Identify which cell holds the provided text, then report its (x, y) central coordinate. 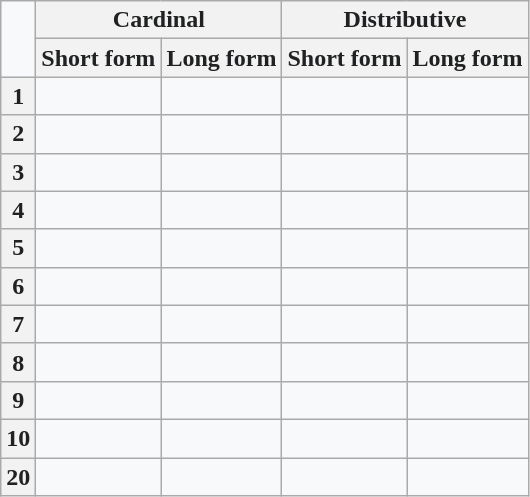
8 (18, 362)
Cardinal (159, 20)
2 (18, 134)
20 (18, 477)
1 (18, 96)
6 (18, 286)
7 (18, 324)
Distributive (405, 20)
9 (18, 400)
4 (18, 210)
3 (18, 172)
10 (18, 438)
5 (18, 248)
